Locate the cell with the specified text and output its [X, Y] center coordinate. 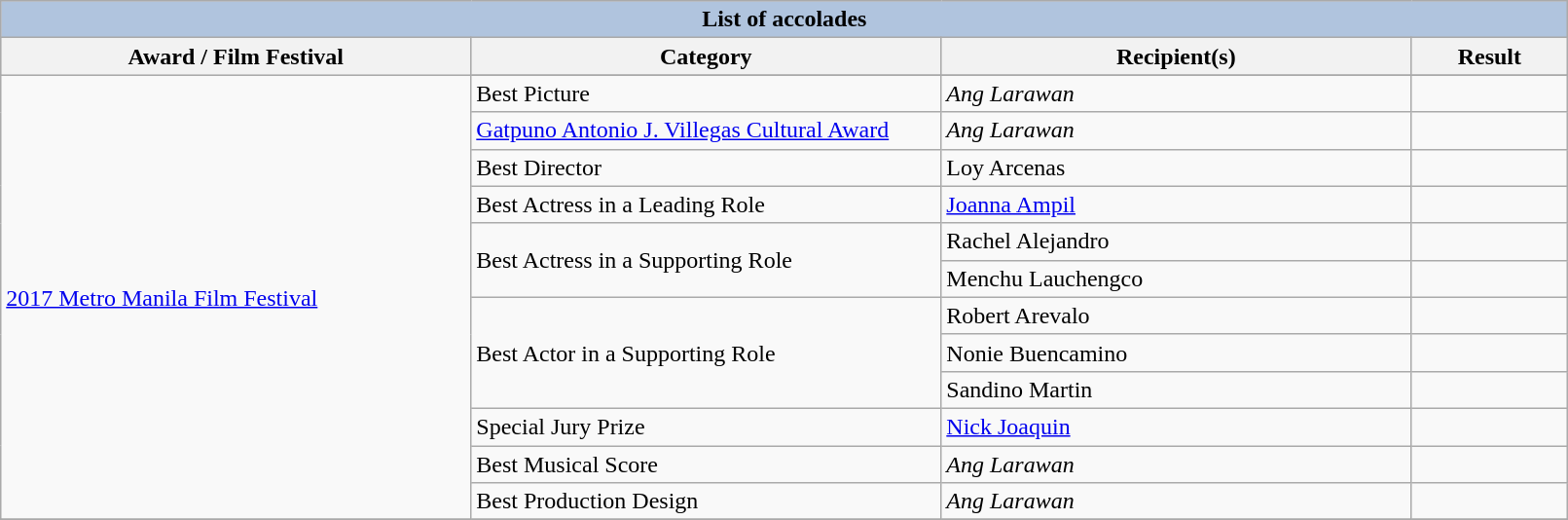
Recipient(s) [1176, 56]
Result [1489, 56]
Best Picture [707, 93]
Special Jury Prize [707, 427]
Rachel Alejandro [1176, 241]
Nick Joaquin [1176, 427]
Gatpuno Antonio J. Villegas Cultural Award [707, 130]
Joanna Ampil [1176, 204]
Best Musical Score [707, 464]
Menchu Lauchengco [1176, 279]
Category [707, 56]
List of accolades [784, 19]
Best Director [707, 167]
Award / Film Festival [236, 56]
Best Actress in a Leading Role [707, 204]
2017 Metro Manila Film Festival [236, 298]
Best Production Design [707, 501]
Sandino Martin [1176, 390]
Best Actor in a Supporting Role [707, 353]
Robert Arevalo [1176, 316]
Best Actress in a Supporting Role [707, 260]
Nonie Buencamino [1176, 353]
Loy Arcenas [1176, 167]
